Pinpoint the cell where the given text exists, returning its (x, y) midpoint coordinate. 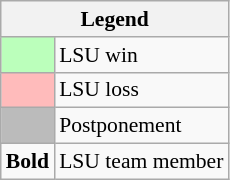
LSU win (141, 55)
LSU team member (141, 162)
Legend (115, 19)
Bold (28, 162)
LSU loss (141, 90)
Postponement (141, 126)
